Capture the cell that displays the provided text and extract its (X, Y) central coordinate. 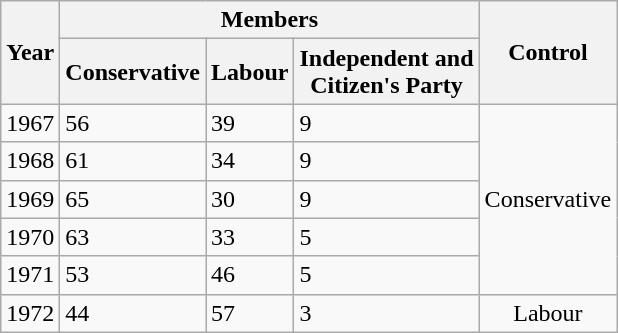
Members (270, 20)
Control (548, 52)
1971 (30, 275)
57 (250, 313)
44 (133, 313)
56 (133, 123)
1968 (30, 161)
53 (133, 275)
39 (250, 123)
30 (250, 199)
1970 (30, 237)
33 (250, 237)
1967 (30, 123)
3 (386, 313)
34 (250, 161)
Year (30, 52)
1969 (30, 199)
46 (250, 275)
1972 (30, 313)
63 (133, 237)
Independent andCitizen's Party (386, 72)
61 (133, 161)
65 (133, 199)
